Output the [X, Y] coordinate of the center of the cell containing the given text.  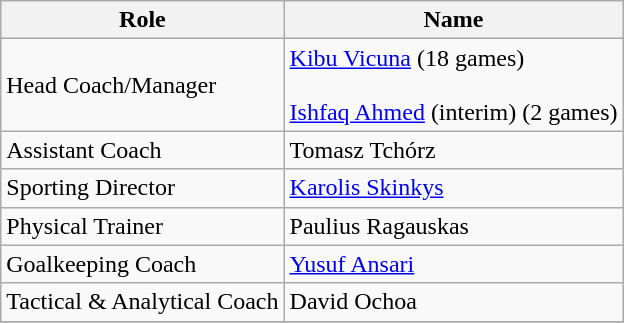
David Ochoa [454, 302]
Physical Trainer [142, 226]
Sporting Director [142, 188]
Name [454, 20]
Tomasz Tchórz [454, 150]
Kibu Vicuna (18 games) Ishfaq Ahmed (interim) (2 games) [454, 85]
Yusuf Ansari [454, 264]
Paulius Ragauskas [454, 226]
Role [142, 20]
Head Coach/Manager [142, 85]
Karolis Skinkys [454, 188]
Tactical & Analytical Coach [142, 302]
Assistant Coach [142, 150]
Goalkeeping Coach [142, 264]
